Return (X, Y) of the center of cell containing provided text 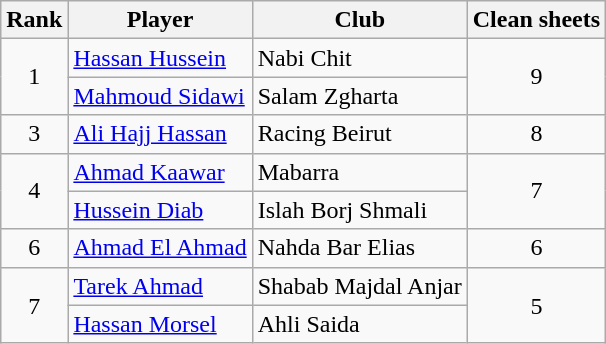
Club (360, 20)
Islah Borj Shmali (360, 210)
Hassan Morsel (160, 324)
Ahmad El Ahmad (160, 248)
Salam Zgharta (360, 96)
Hussein Diab (160, 210)
Hassan Hussein (160, 58)
Racing Beirut (360, 134)
Ahli Saida (360, 324)
9 (536, 77)
8 (536, 134)
Mabarra (360, 172)
Player (160, 20)
4 (34, 191)
Nahda Bar Elias (360, 248)
Nabi Chit (360, 58)
Shabab Majdal Anjar (360, 286)
Ahmad Kaawar (160, 172)
Tarek Ahmad (160, 286)
Mahmoud Sidawi (160, 96)
Rank (34, 20)
Ali Hajj Hassan (160, 134)
3 (34, 134)
Clean sheets (536, 20)
5 (536, 305)
1 (34, 77)
